Scan for the cell matching the given text and deliver its (X, Y) coordinate at center. 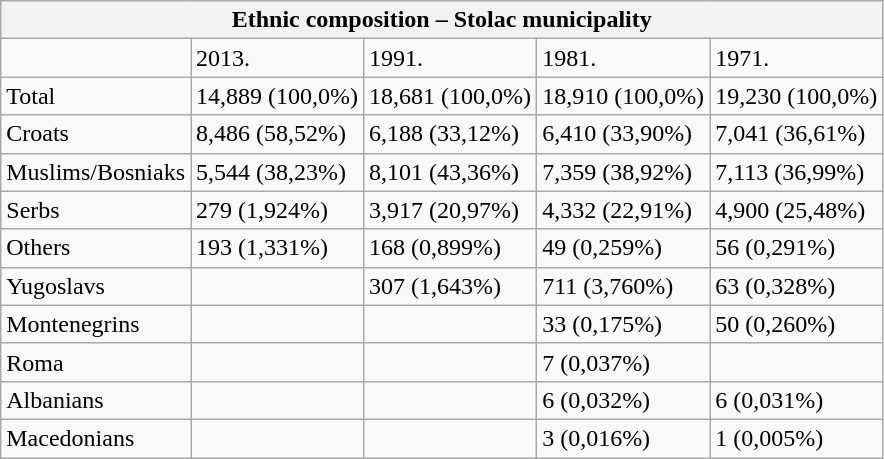
Serbs (96, 210)
4,332 (22,91%) (624, 210)
Macedonians (96, 438)
33 (0,175%) (624, 324)
6,410 (33,90%) (624, 134)
8,486 (58,52%) (278, 134)
7,113 (36,99%) (796, 172)
3 (0,016%) (624, 438)
49 (0,259%) (624, 248)
18,910 (100,0%) (624, 96)
279 (1,924%) (278, 210)
Croats (96, 134)
7,359 (38,92%) (624, 172)
193 (1,331%) (278, 248)
307 (1,643%) (450, 286)
Total (96, 96)
5,544 (38,23%) (278, 172)
Albanians (96, 400)
Others (96, 248)
4,900 (25,48%) (796, 210)
Yugoslavs (96, 286)
8,101 (43,36%) (450, 172)
6,188 (33,12%) (450, 134)
1 (0,005%) (796, 438)
50 (0,260%) (796, 324)
7 (0,037%) (624, 362)
63 (0,328%) (796, 286)
Montenegrins (96, 324)
1991. (450, 58)
6 (0,031%) (796, 400)
56 (0,291%) (796, 248)
19,230 (100,0%) (796, 96)
Roma (96, 362)
14,889 (100,0%) (278, 96)
7,041 (36,61%) (796, 134)
6 (0,032%) (624, 400)
18,681 (100,0%) (450, 96)
Muslims/Bosniaks (96, 172)
3,917 (20,97%) (450, 210)
1981. (624, 58)
Ethnic composition – Stolac municipality (442, 20)
1971. (796, 58)
2013. (278, 58)
168 (0,899%) (450, 248)
711 (3,760%) (624, 286)
